From the cell containing the given text, extract its center point as (X, Y) coordinate. 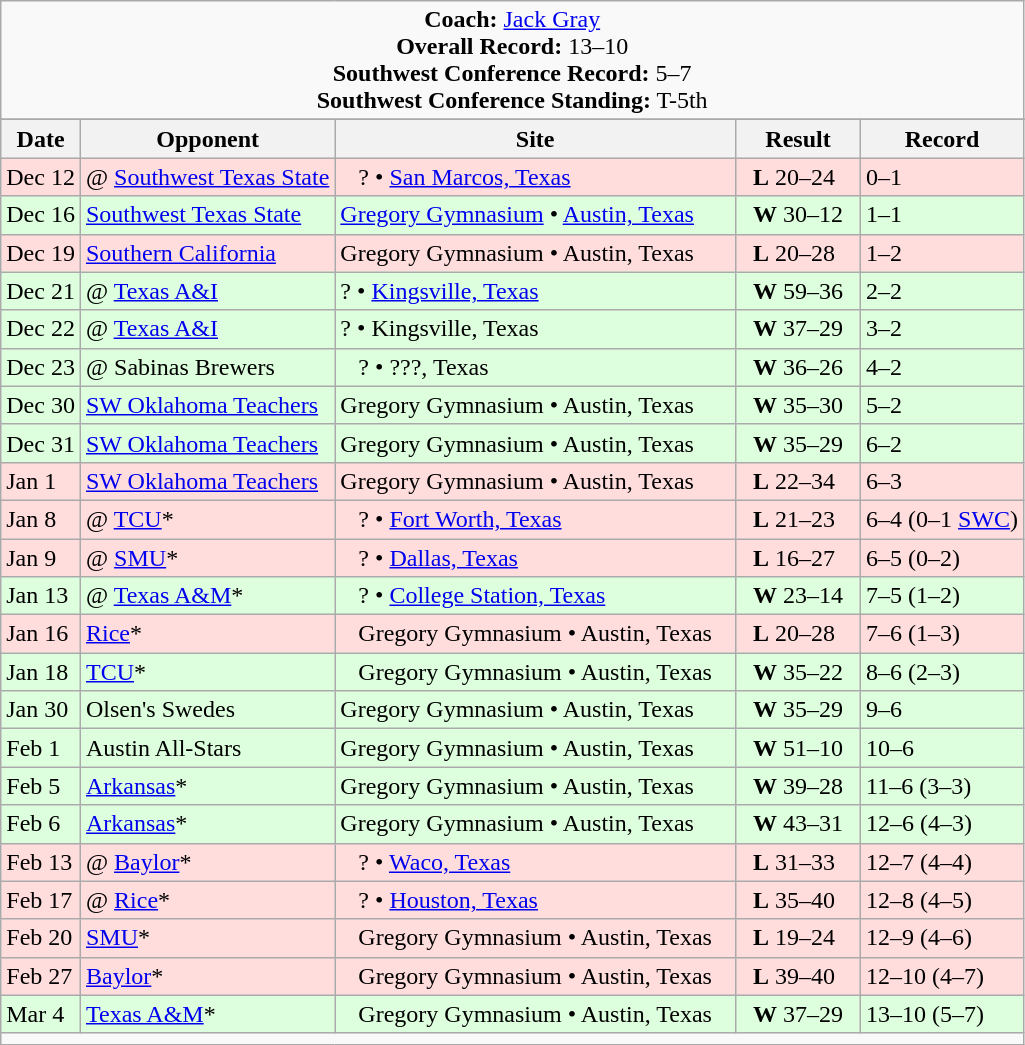
6–2 (942, 443)
W 36–26 (798, 367)
L 22–34 (798, 481)
Site (536, 139)
? • Waco, Texas (536, 862)
Feb 20 (41, 938)
12–10 (4–7) (942, 976)
W 59–36 (798, 291)
Feb 1 (41, 748)
11–6 (3–3) (942, 786)
1–1 (942, 215)
Jan 16 (41, 634)
5–2 (942, 405)
7–6 (1–3) (942, 634)
Jan 8 (41, 519)
@ SMU* (207, 557)
Feb 27 (41, 976)
? • San Marcos, Texas (536, 177)
@ Rice* (207, 900)
Feb 17 (41, 900)
12–7 (4–4) (942, 862)
Date (41, 139)
4–2 (942, 367)
? • Fort Worth, Texas (536, 519)
W 43–31 (798, 824)
Jan 1 (41, 481)
TCU* (207, 672)
W 35–22 (798, 672)
Dec 21 (41, 291)
Dec 31 (41, 443)
Dec 12 (41, 177)
Rice* (207, 634)
Result (798, 139)
Jan 18 (41, 672)
L 16–27 (798, 557)
3–2 (942, 329)
Feb 5 (41, 786)
Coach: Jack GrayOverall Record: 13–10Southwest Conference Record: 5–7Southwest Conference Standing: T-5th (512, 60)
2–2 (942, 291)
@ Southwest Texas State (207, 177)
Southwest Texas State (207, 215)
Feb 13 (41, 862)
12–6 (4–3) (942, 824)
1–2 (942, 253)
Dec 19 (41, 253)
W 51–10 (798, 748)
Dec 23 (41, 367)
@ Texas A&M* (207, 596)
Feb 6 (41, 824)
W 39–28 (798, 786)
9–6 (942, 710)
? • ???, Texas (536, 367)
? • Dallas, Texas (536, 557)
SMU* (207, 938)
@ TCU* (207, 519)
Dec 16 (41, 215)
Opponent (207, 139)
Jan 13 (41, 596)
W 30–12 (798, 215)
? • Houston, Texas (536, 900)
W 23–14 (798, 596)
7–5 (1–2) (942, 596)
L 35–40 (798, 900)
Dec 30 (41, 405)
6–3 (942, 481)
L 31–33 (798, 862)
L 39–40 (798, 976)
L 21–23 (798, 519)
Austin All-Stars (207, 748)
@ Baylor* (207, 862)
Southern California (207, 253)
Dec 22 (41, 329)
Jan 9 (41, 557)
6–4 (0–1 SWC) (942, 519)
Olsen's Swedes (207, 710)
Texas A&M* (207, 1014)
@ Sabinas Brewers (207, 367)
0–1 (942, 177)
Record (942, 139)
13–10 (5–7) (942, 1014)
L 20–24 (798, 177)
Baylor* (207, 976)
10–6 (942, 748)
12–8 (4–5) (942, 900)
12–9 (4–6) (942, 938)
W 35–30 (798, 405)
Mar 4 (41, 1014)
Jan 30 (41, 710)
6–5 (0–2) (942, 557)
L 19–24 (798, 938)
? • College Station, Texas (536, 596)
8–6 (2–3) (942, 672)
